Identify which cell holds the provided text, then report its [X, Y] central coordinate. 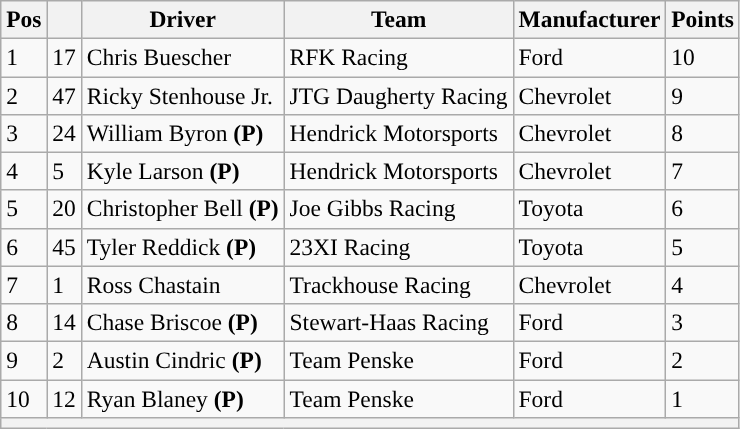
Tyler Reddick (P) [182, 247]
Manufacturer [590, 19]
Pos [24, 19]
Points [703, 19]
William Byron (P) [182, 133]
Ricky Stenhouse Jr. [182, 95]
47 [64, 95]
Joe Gibbs Racing [398, 209]
Chase Briscoe (P) [182, 322]
Austin Cindric (P) [182, 360]
RFK Racing [398, 57]
45 [64, 247]
24 [64, 133]
17 [64, 57]
14 [64, 322]
12 [64, 398]
Chris Buescher [182, 57]
Kyle Larson (P) [182, 171]
23XI Racing [398, 247]
Ryan Blaney (P) [182, 398]
Ross Chastain [182, 285]
Stewart-Haas Racing [398, 322]
20 [64, 209]
Driver [182, 19]
JTG Daugherty Racing [398, 95]
Trackhouse Racing [398, 285]
Christopher Bell (P) [182, 209]
Team [398, 19]
